Pinpoint the cell where the given text exists, returning its (X, Y) midpoint coordinate. 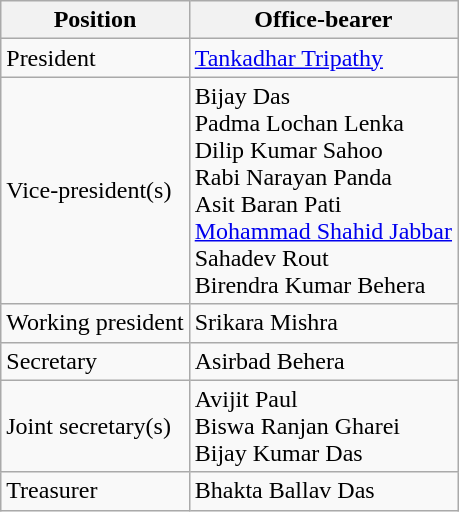
Bhakta Ballav Das (323, 491)
Office-bearer (323, 20)
Srikara Mishra (323, 323)
Position (95, 20)
President (95, 58)
Avijit PaulBiswa Ranjan GhareiBijay Kumar Das (323, 426)
Secretary (95, 361)
Vice-president(s) (95, 190)
Bijay DasPadma Lochan LenkaDilip Kumar SahooRabi Narayan PandaAsit Baran PatiMohammad Shahid JabbarSahadev RoutBirendra Kumar Behera (323, 190)
Treasurer (95, 491)
Joint secretary(s) (95, 426)
Tankadhar Tripathy (323, 58)
Working president (95, 323)
Asirbad Behera (323, 361)
